Return the (X, Y) coordinate for the center point of the cell that contains the specified text.  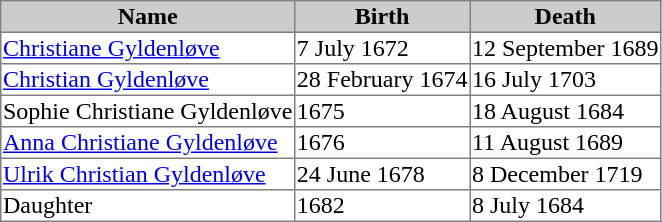
1682 (382, 206)
Sophie Christiane Gyldenløve (148, 111)
24 June 1678 (382, 174)
18 August 1684 (566, 111)
7 July 1672 (382, 48)
Name (148, 17)
28 February 1674 (382, 80)
1675 (382, 111)
16 July 1703 (566, 80)
Daughter (148, 206)
8 July 1684 (566, 206)
12 September 1689 (566, 48)
Birth (382, 17)
Death (566, 17)
8 December 1719 (566, 174)
Christian Gyldenløve (148, 80)
1676 (382, 143)
Ulrik Christian Gyldenløve (148, 174)
Anna Christiane Gyldenløve (148, 143)
Christiane Gyldenløve (148, 48)
11 August 1689 (566, 143)
